Search for the cell housing the specified text and yield its [X, Y] center coordinate. 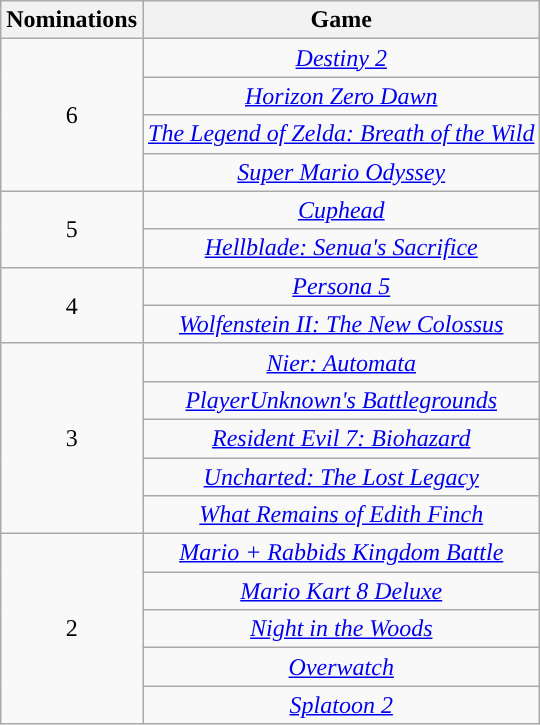
5 [72, 229]
Nominations [72, 20]
Nier: Automata [340, 362]
Mario + Rabbids Kingdom Battle [340, 553]
The Legend of Zelda: Breath of the Wild [340, 134]
Overwatch [340, 667]
PlayerUnknown's Battlegrounds [340, 400]
Super Mario Odyssey [340, 172]
Destiny 2 [340, 58]
Mario Kart 8 Deluxe [340, 591]
Night in the Woods [340, 629]
3 [72, 438]
Uncharted: The Lost Legacy [340, 477]
Resident Evil 7: Biohazard [340, 438]
Splatoon 2 [340, 705]
Hellblade: Senua's Sacrifice [340, 248]
Persona 5 [340, 286]
2 [72, 629]
4 [72, 305]
What Remains of Edith Finch [340, 515]
6 [72, 115]
Wolfenstein II: The New Colossus [340, 324]
Game [340, 20]
Cuphead [340, 210]
Horizon Zero Dawn [340, 96]
